Find where the given text appears and provide that cell's center as [x, y] coordinate. 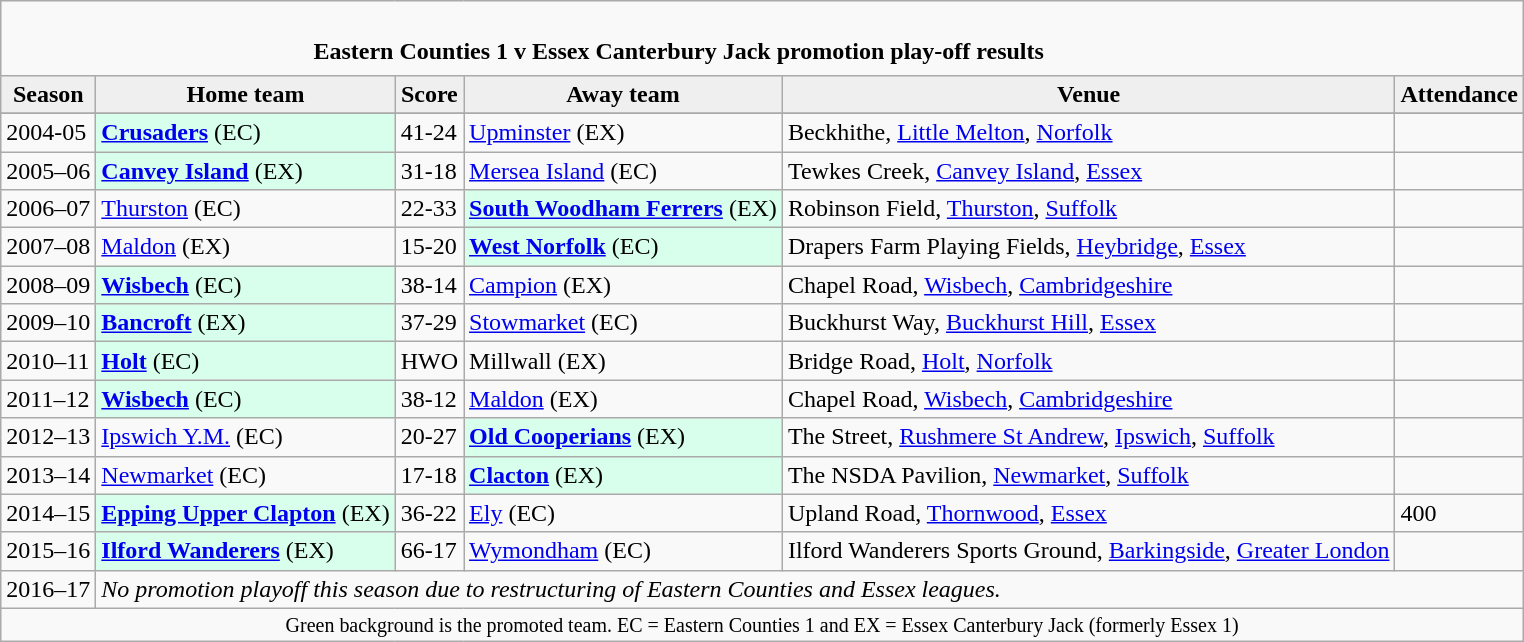
2006–07 [48, 209]
400 [1459, 513]
Millwall (EX) [624, 361]
Bridge Road, Holt, Norfolk [1088, 361]
36-22 [429, 513]
2013–14 [48, 475]
2014–15 [48, 513]
Crusaders (EC) [246, 132]
41-24 [429, 132]
2008–09 [48, 285]
Stowmarket (EC) [624, 323]
66-17 [429, 551]
HWO [429, 361]
No promotion playoff this season due to restructuring of Eastern Counties and Essex leagues. [810, 589]
Ely (EC) [624, 513]
Venue [1088, 94]
20-27 [429, 437]
Holt (EC) [246, 361]
2015–16 [48, 551]
17-18 [429, 475]
2012–13 [48, 437]
The NSDA Pavilion, Newmarket, Suffolk [1088, 475]
Upland Road, Thornwood, Essex [1088, 513]
Bancroft (EX) [246, 323]
Ipswich Y.M. (EC) [246, 437]
Buckhurst Way, Buckhurst Hill, Essex [1088, 323]
Beckhithe, Little Melton, Norfolk [1088, 132]
Drapers Farm Playing Fields, Heybridge, Essex [1088, 247]
Attendance [1459, 94]
Tewkes Creek, Canvey Island, Essex [1088, 171]
38-12 [429, 399]
Green background is the promoted team. EC = Eastern Counties 1 and EX = Essex Canterbury Jack (formerly Essex 1) [762, 624]
22-33 [429, 209]
Newmarket (EC) [246, 475]
Robinson Field, Thurston, Suffolk [1088, 209]
Season [48, 94]
Ilford Wanderers (EX) [246, 551]
Upminster (EX) [624, 132]
31-18 [429, 171]
2009–10 [48, 323]
2011–12 [48, 399]
Away team [624, 94]
2016–17 [48, 589]
Canvey Island (EX) [246, 171]
Old Cooperians (EX) [624, 437]
Clacton (EX) [624, 475]
2007–08 [48, 247]
Campion (EX) [624, 285]
2005–06 [48, 171]
15-20 [429, 247]
Home team [246, 94]
2004-05 [48, 132]
Wymondham (EC) [624, 551]
Epping Upper Clapton (EX) [246, 513]
2010–11 [48, 361]
Score [429, 94]
38-14 [429, 285]
37-29 [429, 323]
Thurston (EC) [246, 209]
Ilford Wanderers Sports Ground, Barkingside, Greater London [1088, 551]
Mersea Island (EC) [624, 171]
West Norfolk (EC) [624, 247]
The Street, Rushmere St Andrew, Ipswich, Suffolk [1088, 437]
South Woodham Ferrers (EX) [624, 209]
